Detect which cell encompasses the target text, then output its [x, y] center coordinate. 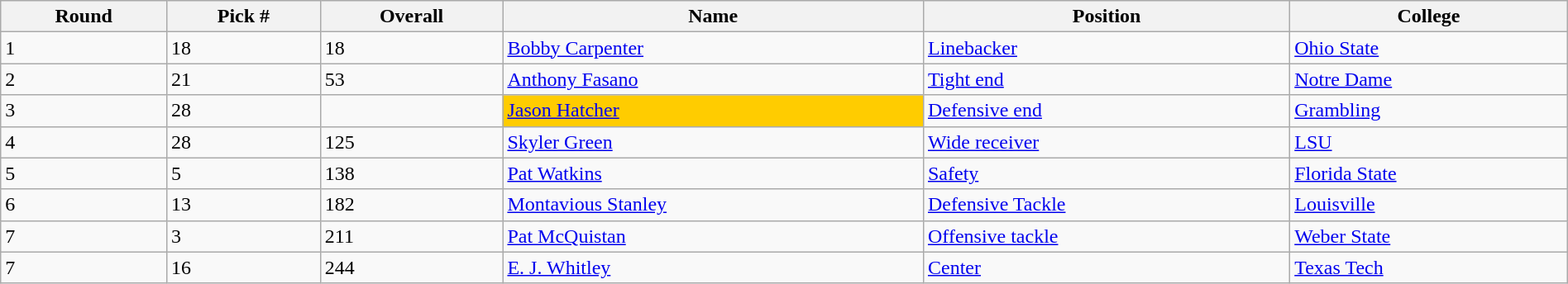
21 [244, 79]
College [1429, 17]
Skyler Green [713, 142]
211 [412, 236]
Overall [412, 17]
Jason Hatcher [713, 111]
Grambling [1429, 111]
16 [244, 267]
53 [412, 79]
244 [412, 267]
182 [412, 205]
Round [84, 17]
Anthony Fasano [713, 79]
Bobby Carpenter [713, 48]
E. J. Whitley [713, 267]
Offensive tackle [1107, 236]
2 [84, 79]
Notre Dame [1429, 79]
Defensive end [1107, 111]
Pick # [244, 17]
Safety [1107, 173]
4 [84, 142]
6 [84, 205]
13 [244, 205]
Name [713, 17]
Pat Watkins [713, 173]
Position [1107, 17]
Weber State [1429, 236]
Montavious Stanley [713, 205]
138 [412, 173]
LSU [1429, 142]
Wide receiver [1107, 142]
Linebacker [1107, 48]
Florida State [1429, 173]
Center [1107, 267]
125 [412, 142]
Tight end [1107, 79]
1 [84, 48]
Louisville [1429, 205]
Texas Tech [1429, 267]
Pat McQuistan [713, 236]
Defensive Tackle [1107, 205]
Ohio State [1429, 48]
